For the text-containing cell, return its midpoint in [X, Y] coordinate format. 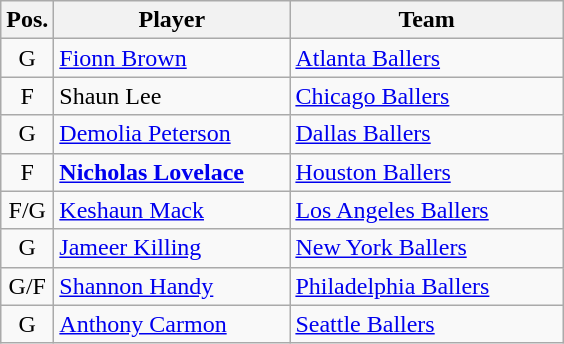
Jameer Killing [172, 248]
Demolia Peterson [172, 134]
Chicago Ballers [427, 96]
Team [427, 20]
Fionn Brown [172, 58]
Anthony Carmon [172, 324]
Dallas Ballers [427, 134]
G/F [28, 286]
Houston Ballers [427, 172]
Shannon Handy [172, 286]
Player [172, 20]
Philadelphia Ballers [427, 286]
Pos. [28, 20]
Keshaun Mack [172, 210]
Atlanta Ballers [427, 58]
Shaun Lee [172, 96]
F/G [28, 210]
Los Angeles Ballers [427, 210]
Nicholas Lovelace [172, 172]
New York Ballers [427, 248]
Seattle Ballers [427, 324]
